Search for the cell housing the specified text and yield its (x, y) center coordinate. 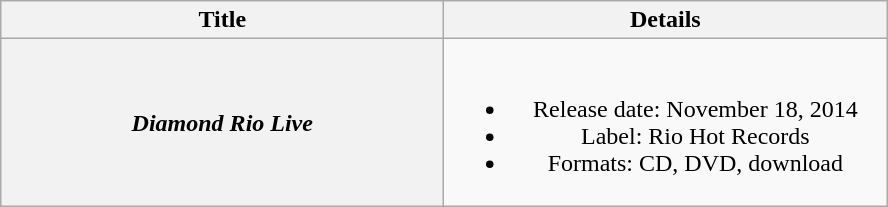
Details (666, 20)
Title (222, 20)
Diamond Rio Live (222, 122)
Release date: November 18, 2014Label: Rio Hot RecordsFormats: CD, DVD, download (666, 122)
